For the text-containing cell, return its midpoint in (x, y) coordinate format. 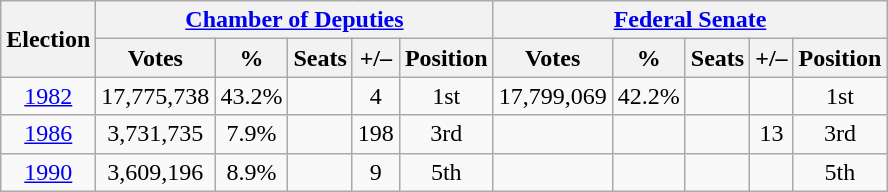
17,799,069 (552, 96)
13 (772, 134)
8.9% (252, 172)
Federal Senate (690, 20)
9 (376, 172)
1990 (48, 172)
17,775,738 (156, 96)
1986 (48, 134)
43.2% (252, 96)
42.2% (648, 96)
Election (48, 39)
3,609,196 (156, 172)
Chamber of Deputies (294, 20)
7.9% (252, 134)
4 (376, 96)
1982 (48, 96)
3,731,735 (156, 134)
198 (376, 134)
